Determine the [x, y] coordinate at the center of the cell enclosing the given text.  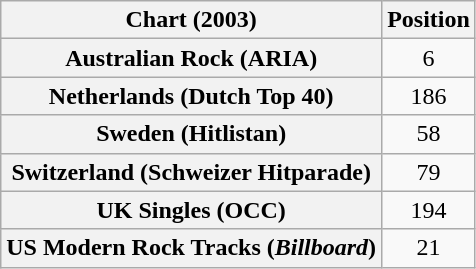
UK Singles (OCC) [192, 210]
Switzerland (Schweizer Hitparade) [192, 172]
Australian Rock (ARIA) [192, 58]
79 [429, 172]
6 [429, 58]
US Modern Rock Tracks (Billboard) [192, 248]
Sweden (Hitlistan) [192, 134]
186 [429, 96]
58 [429, 134]
Chart (2003) [192, 20]
21 [429, 248]
Netherlands (Dutch Top 40) [192, 96]
Position [429, 20]
194 [429, 210]
